Identify which cell holds the provided text, then report its (x, y) central coordinate. 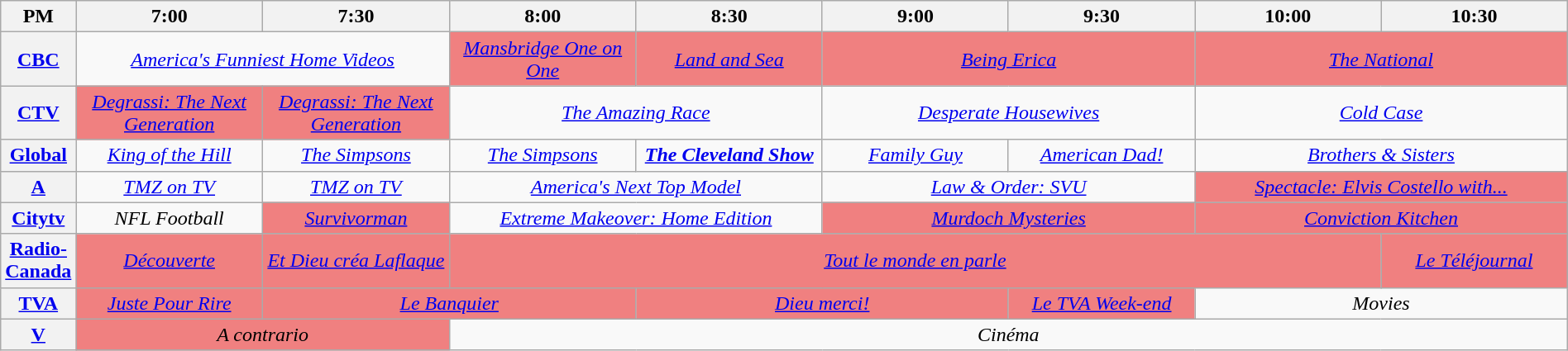
Conviction Kitchen (1381, 218)
NFL Football (170, 218)
Juste Pour Rire (170, 303)
America's Funniest Home Videos (263, 59)
Land and Sea (729, 59)
Mansbridge One on One (543, 59)
TVA (38, 303)
Cinéma (1008, 334)
Law & Order: SVU (1008, 187)
7:30 (356, 17)
The National (1381, 59)
8:30 (729, 17)
The Cleveland Show (729, 155)
Desperate Housewives (1008, 112)
Découverte (170, 261)
Le Téléjournal (1475, 261)
Extreme Makeover: Home Edition (635, 218)
America's Next Top Model (635, 187)
7:00 (170, 17)
PM (38, 17)
Le Banquier (449, 303)
Family Guy (915, 155)
King of the Hill (170, 155)
10:00 (1288, 17)
V (38, 334)
Global (38, 155)
Le TVA Week-end (1102, 303)
Radio-Canada (38, 261)
CTV (38, 112)
American Dad! (1102, 155)
Spectacle: Elvis Costello with... (1381, 187)
10:30 (1475, 17)
Dieu merci! (822, 303)
9:00 (915, 17)
Cold Case (1381, 112)
Survivorman (356, 218)
Citytv (38, 218)
Movies (1381, 303)
Et Dieu créa Laflaque (356, 261)
A (38, 187)
CBC (38, 59)
9:30 (1102, 17)
The Amazing Race (635, 112)
8:00 (543, 17)
Brothers & Sisters (1381, 155)
Being Erica (1008, 59)
Murdoch Mysteries (1008, 218)
A contrario (263, 334)
Tout le monde en parle (915, 261)
